Extract the [X, Y] coordinate from the center of the cell holding the provided text.  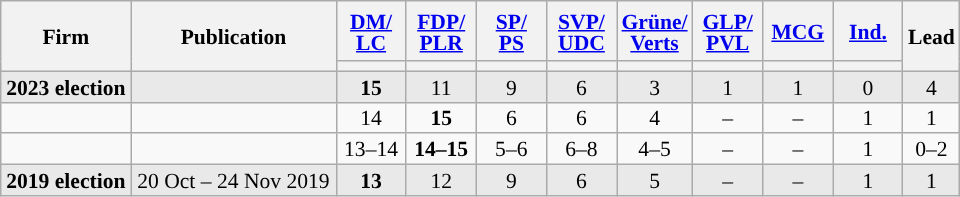
3 [654, 86]
Publication [234, 36]
14–15 [441, 150]
MCG [798, 31]
11 [441, 86]
14 [371, 118]
Lead [932, 36]
Grüne/Verts [654, 31]
0–2 [932, 150]
0 [868, 86]
FDP/PLR [441, 31]
SP/PS [511, 31]
12 [441, 180]
13 [371, 180]
DM/LC [371, 31]
20 Oct – 24 Nov 2019 [234, 180]
6–8 [581, 150]
SVP/UDC [581, 31]
2019 election [66, 180]
13–14 [371, 150]
2023 election [66, 86]
GLP/PVL [728, 31]
4–5 [654, 150]
5 [654, 180]
Firm [66, 36]
5–6 [511, 150]
Ind. [868, 31]
